Provide the (X, Y) coordinate of the cell's center where the given text is located.  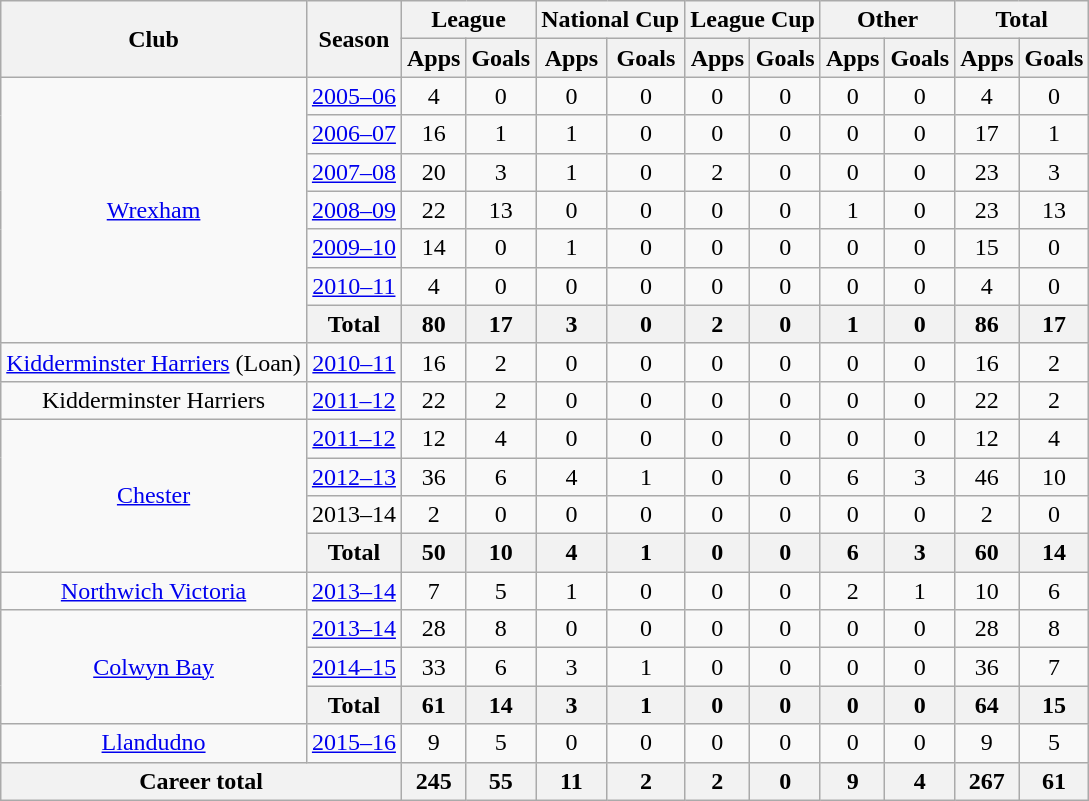
2007–08 (354, 172)
League (468, 20)
86 (987, 324)
2014–15 (354, 667)
Chester (154, 495)
2009–10 (354, 248)
20 (433, 172)
National Cup (610, 20)
Other (887, 20)
2015–16 (354, 743)
Season (354, 39)
60 (987, 553)
245 (433, 781)
50 (433, 553)
Llandudno (154, 743)
267 (987, 781)
64 (987, 705)
33 (433, 667)
Wrexham (154, 210)
Colwyn Bay (154, 667)
11 (572, 781)
2012–13 (354, 477)
Kidderminster Harriers (Loan) (154, 362)
2008–09 (354, 210)
80 (433, 324)
2005–06 (354, 96)
Kidderminster Harriers (154, 400)
46 (987, 477)
55 (501, 781)
Career total (202, 781)
Club (154, 39)
League Cup (753, 20)
2006–07 (354, 134)
Northwich Victoria (154, 591)
